Identify which cell holds the provided text, then report its [x, y] central coordinate. 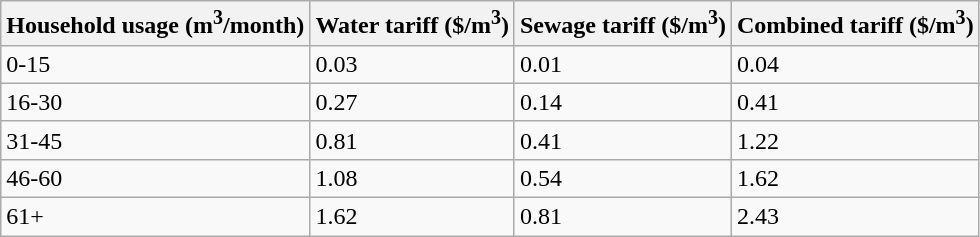
0.27 [412, 102]
Household usage (m3/month) [156, 24]
Sewage tariff ($/m3) [622, 24]
Water tariff ($/m3) [412, 24]
1.08 [412, 178]
2.43 [855, 217]
16-30 [156, 102]
61+ [156, 217]
0.01 [622, 64]
0.14 [622, 102]
0.54 [622, 178]
Combined tariff ($/m3) [855, 24]
1.22 [855, 140]
31-45 [156, 140]
46-60 [156, 178]
0.04 [855, 64]
0-15 [156, 64]
0.03 [412, 64]
